From the cell containing the given text, extract its center point as [x, y] coordinate. 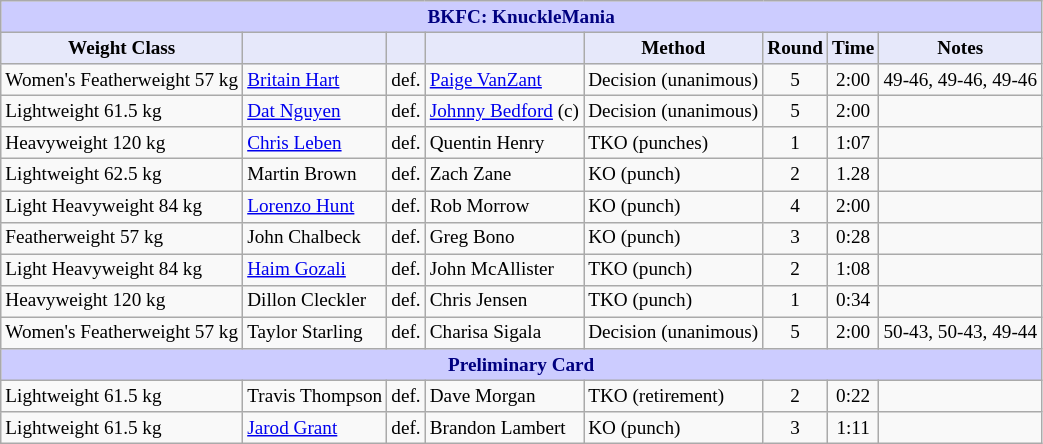
Travis Thompson [315, 396]
Dave Morgan [504, 396]
Jarod Grant [315, 428]
Zach Zane [504, 175]
1:07 [852, 143]
Chris Leben [315, 143]
Method [674, 48]
0:22 [852, 396]
Dat Nguyen [315, 111]
Brandon Lambert [504, 428]
John Chalbeck [315, 238]
1:11 [852, 428]
Martin Brown [315, 175]
Lightweight 62.5 kg [122, 175]
Britain Hart [315, 80]
Featherweight 57 kg [122, 238]
Round [796, 48]
0:28 [852, 238]
Charisa Sigala [504, 333]
Haim Gozali [315, 270]
Lorenzo Hunt [315, 206]
Chris Jensen [504, 301]
Notes [960, 48]
Weight Class [122, 48]
Dillon Cleckler [315, 301]
TKO (retirement) [674, 396]
50-43, 50-43, 49-44 [960, 333]
Time [852, 48]
Taylor Starling [315, 333]
John McAllister [504, 270]
Quentin Henry [504, 143]
49-46, 49-46, 49-46 [960, 80]
Greg Bono [504, 238]
BKFC: KnuckleMania [522, 17]
1:08 [852, 270]
4 [796, 206]
Johnny Bedford (c) [504, 111]
1.28 [852, 175]
Paige VanZant [504, 80]
Rob Morrow [504, 206]
0:34 [852, 301]
TKO (punches) [674, 143]
Preliminary Card [522, 365]
